Provide the [X, Y] coordinate of the cell's center where the given text is located.  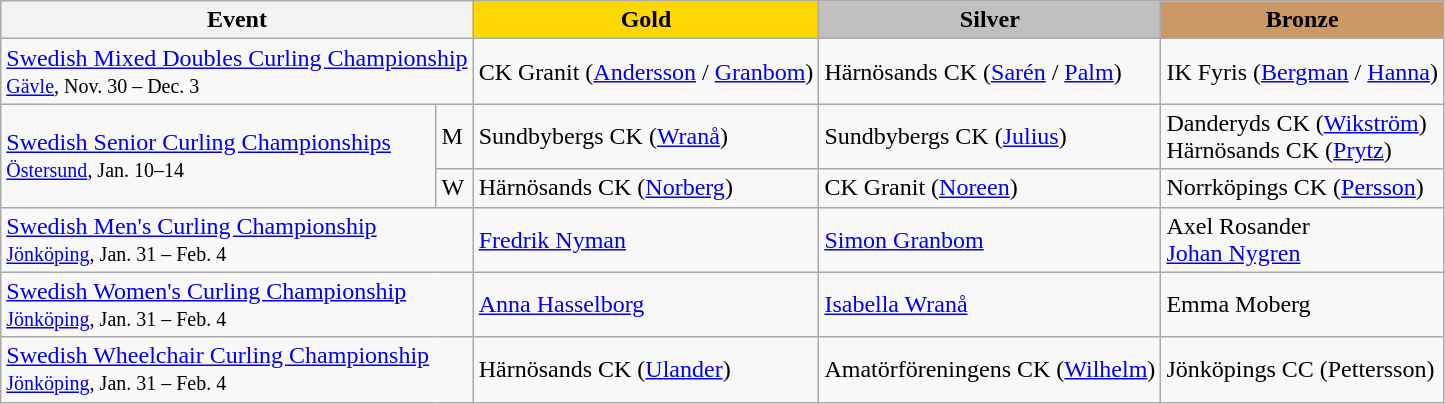
Amatörföreningens CK (Wilhelm) [990, 370]
CK Granit (Andersson / Granbom) [646, 72]
Sundbybergs CK (Julius) [990, 136]
Bronze [1302, 20]
Axel Rosander Johan Nygren [1302, 240]
M [454, 136]
Fredrik Nyman [646, 240]
Simon Granbom [990, 240]
W [454, 188]
Swedish Men's Curling Championship Jönköping, Jan. 31 – Feb. 4 [237, 240]
IK Fyris (Bergman / Hanna) [1302, 72]
Emma Moberg [1302, 304]
Härnösands CK (Norberg) [646, 188]
Isabella Wranå [990, 304]
Norrköpings CK (Persson) [1302, 188]
Swedish Women's Curling Championship Jönköping, Jan. 31 – Feb. 4 [237, 304]
CK Granit (Noreen) [990, 188]
Gold [646, 20]
Sundbybergs CK (Wranå) [646, 136]
Härnösands CK (Sarén / Palm) [990, 72]
Swedish Mixed Doubles Curling Championship Gävle, Nov. 30 – Dec. 3 [237, 72]
Anna Hasselborg [646, 304]
Jönköpings CC (Pettersson) [1302, 370]
Härnösands CK (Ulander) [646, 370]
Silver [990, 20]
Swedish Wheelchair Curling Championship Jönköping, Jan. 31 – Feb. 4 [237, 370]
Swedish Senior Curling Championships Östersund, Jan. 10–14 [218, 156]
Event [237, 20]
Danderyds CK (Wikström) Härnösands CK (Prytz) [1302, 136]
